From the cell containing the given text, extract its center point as [X, Y] coordinate. 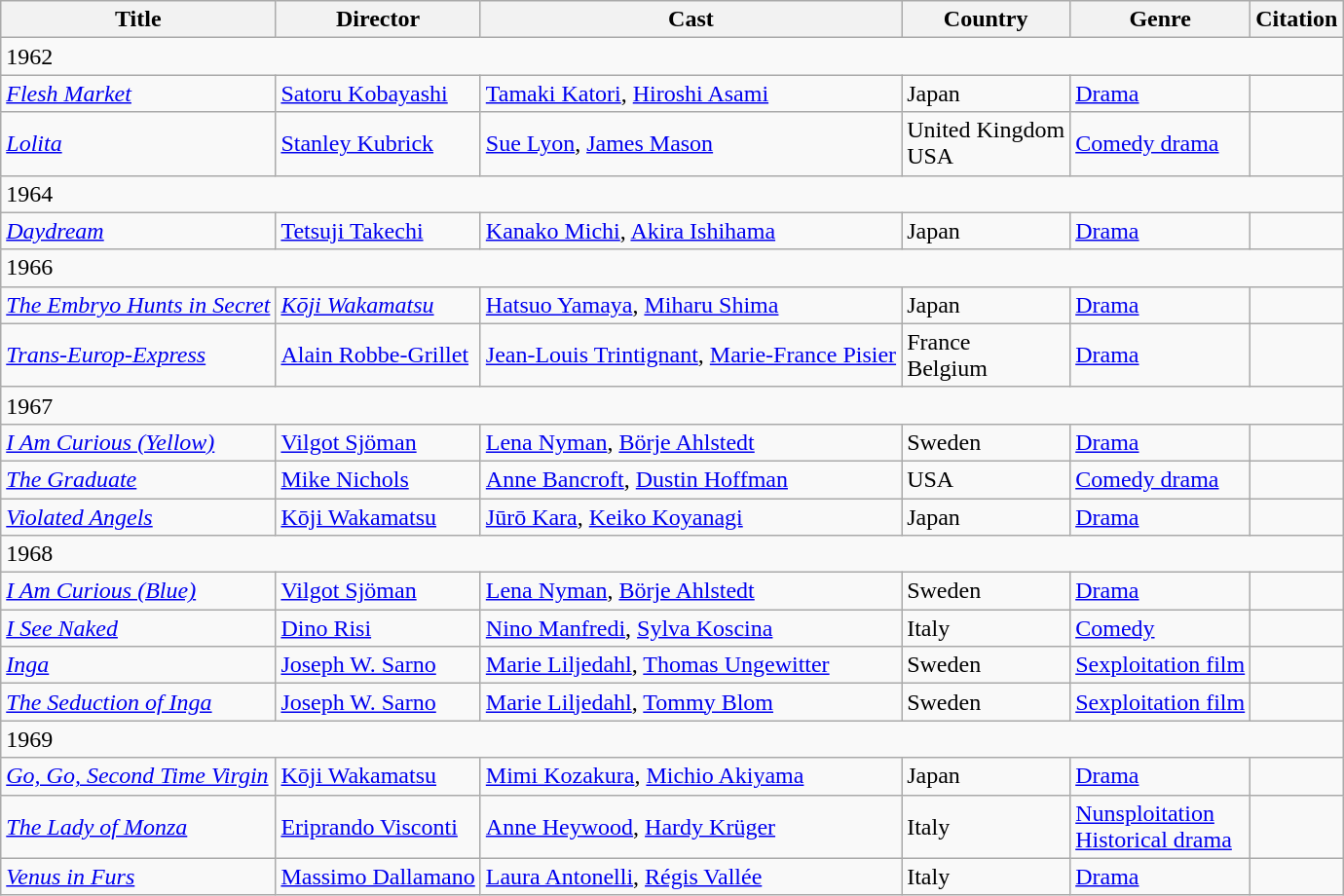
The Graduate [138, 479]
Lolita [138, 144]
Violated Angels [138, 517]
Anne Heywood, Hardy Krüger [691, 826]
Cast [691, 19]
Country [986, 19]
I See Naked [138, 628]
Stanley Kubrick [378, 144]
Kanako Michi, Akira Ishihama [691, 231]
USA [986, 479]
Jean-Louis Trintignant, Marie-France Pisier [691, 355]
Satoru Kobayashi [378, 93]
Eriprando Visconti [378, 826]
Citation [1297, 19]
Inga [138, 665]
Genre [1161, 19]
Sue Lyon, James Mason [691, 144]
1968 [672, 554]
Massimo Dallamano [378, 877]
The Lady of Monza [138, 826]
1969 [672, 739]
I Am Curious (Blue) [138, 591]
Marie Liljedahl, Tommy Blom [691, 702]
Trans-Europ-Express [138, 355]
United KingdomUSA [986, 144]
Director [378, 19]
Comedy [1161, 628]
Laura Antonelli, Régis Vallée [691, 877]
Mimi Kozakura, Michio Akiyama [691, 776]
Venus in Furs [138, 877]
Jūrō Kara, Keiko Koyanagi [691, 517]
Flesh Market [138, 93]
1962 [672, 56]
NunsploitationHistorical drama [1161, 826]
Tamaki Katori, Hiroshi Asami [691, 93]
I Am Curious (Yellow) [138, 442]
Mike Nichols [378, 479]
Nino Manfredi, Sylva Koscina [691, 628]
Title [138, 19]
Daydream [138, 231]
Dino Risi [378, 628]
1964 [672, 194]
Anne Bancroft, Dustin Hoffman [691, 479]
The Embryo Hunts in Secret [138, 305]
1966 [672, 268]
Tetsuji Takechi [378, 231]
1967 [672, 405]
Hatsuo Yamaya, Miharu Shima [691, 305]
Alain Robbe-Grillet [378, 355]
FranceBelgium [986, 355]
Marie Liljedahl, Thomas Ungewitter [691, 665]
The Seduction of Inga [138, 702]
Go, Go, Second Time Virgin [138, 776]
